Search for the cell housing the specified text and yield its (x, y) center coordinate. 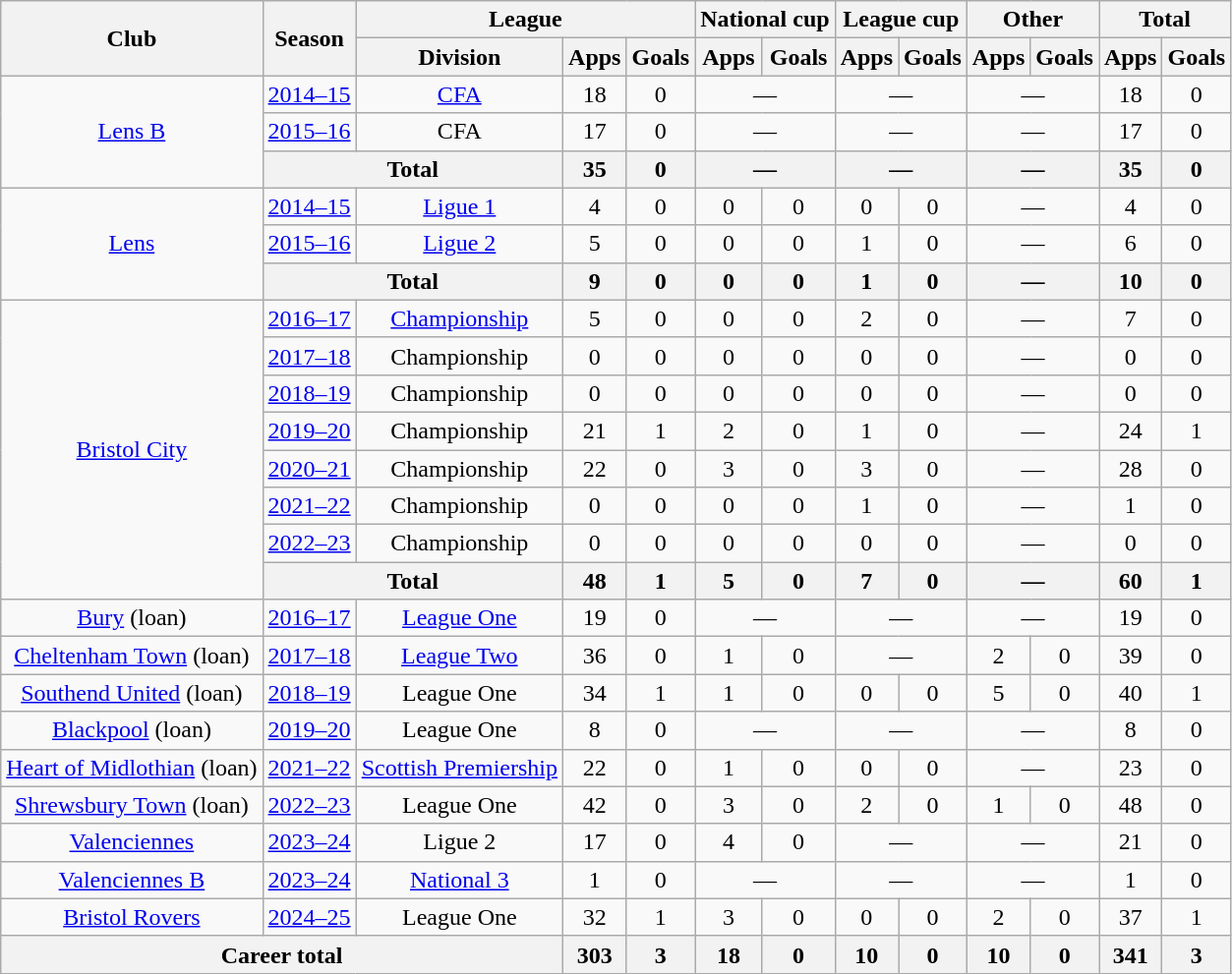
Club (132, 38)
League cup (901, 20)
Valenciennes (132, 842)
Season (309, 38)
23 (1131, 768)
40 (1131, 693)
Valenciennes B (132, 880)
Lens (132, 244)
League (525, 20)
28 (1131, 469)
Bristol Rovers (132, 917)
Shrewsbury Town (loan) (132, 805)
Southend United (loan) (132, 693)
42 (595, 805)
Blackpool (loan) (132, 730)
Heart of Midlothian (loan) (132, 768)
Bristol City (132, 449)
Other (1032, 20)
Scottish Premiership (459, 768)
24 (1131, 430)
Bury (loan) (132, 618)
Division (459, 57)
36 (595, 656)
National cup (765, 20)
303 (595, 954)
Cheltenham Town (loan) (132, 656)
2020–21 (309, 469)
2024–25 (309, 917)
League Two (459, 656)
9 (595, 281)
6 (1131, 244)
Career total (282, 954)
Lens B (132, 132)
60 (1131, 581)
32 (595, 917)
Ligue 1 (459, 206)
341 (1131, 954)
37 (1131, 917)
39 (1131, 656)
National 3 (459, 880)
34 (595, 693)
